From the cell containing the given text, extract its center point as [x, y] coordinate. 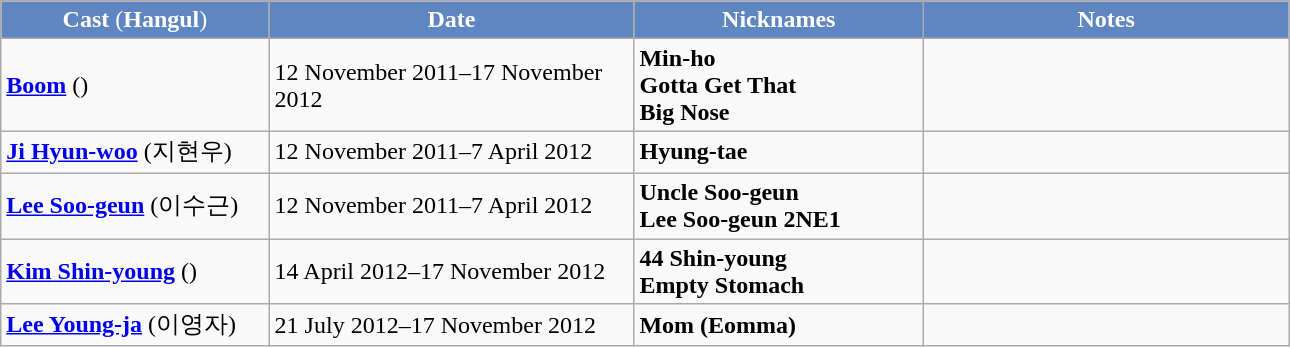
12 November 2011–17 November 2012 [452, 85]
14 April 2012–17 November 2012 [452, 270]
Notes [1106, 20]
Boom () [135, 85]
Mom (Eomma) [779, 326]
44 Shin-young Empty Stomach [779, 270]
Ji Hyun-woo (지현우) [135, 152]
Hyung-tae [779, 152]
Lee Young-ja (이영자) [135, 326]
Nicknames [779, 20]
Date [452, 20]
Kim Shin-young () [135, 270]
Min-ho Gotta Get That Big Nose [779, 85]
Uncle Soo-geun Lee Soo-geun 2NE1 [779, 206]
21 July 2012–17 November 2012 [452, 326]
Cast (Hangul) [135, 20]
Lee Soo-geun (이수근) [135, 206]
